Search for the cell housing the specified text and yield its (x, y) center coordinate. 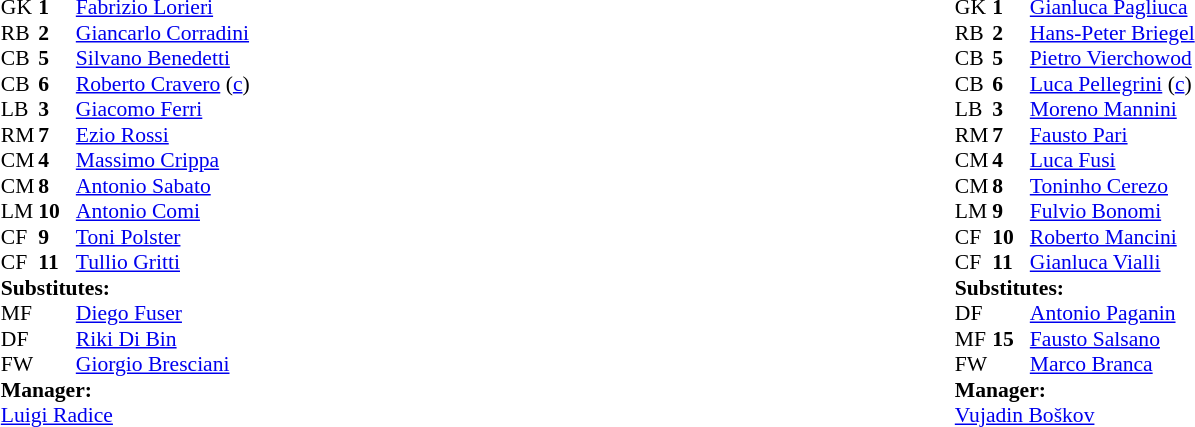
Giancarlo Corradini (163, 33)
Antonio Sabato (163, 186)
Fausto Salsano (1112, 339)
Fausto Pari (1112, 135)
Tullio Gritti (163, 263)
Antonio Paganin (1112, 313)
Toninho Cerezo (1112, 186)
Massimo Crippa (163, 161)
Luca Fusi (1112, 161)
Diego Fuser (163, 313)
Fulvio Bonomi (1112, 211)
15 (1011, 339)
Riki Di Bin (163, 339)
Silvano Benedetti (163, 59)
Ezio Rossi (163, 135)
Hans-Peter Briegel (1112, 33)
Marco Branca (1112, 365)
Antonio Comi (163, 211)
Moreno Mannini (1112, 109)
Roberto Cravero (c) (163, 84)
Gianluca Vialli (1112, 263)
Roberto Mancini (1112, 237)
Giorgio Bresciani (163, 365)
Luca Pellegrini (c) (1112, 84)
Giacomo Ferri (163, 109)
Pietro Vierchowod (1112, 59)
Toni Polster (163, 237)
